Return the (X, Y) coordinate for the center point of the cell that contains the specified text.  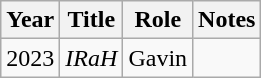
2023 (30, 58)
Gavin (158, 58)
Title (92, 20)
Role (158, 20)
IRaH (92, 58)
Notes (227, 20)
Year (30, 20)
